Identify which cell holds the provided text, then report its (x, y) central coordinate. 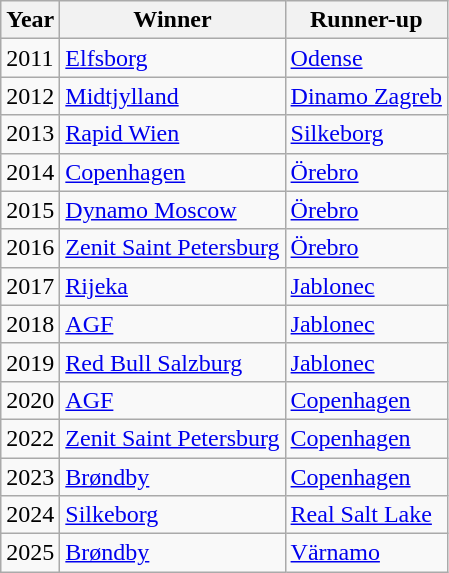
Year (30, 20)
Odense (366, 58)
2019 (30, 362)
2018 (30, 324)
Real Salt Lake (366, 515)
Runner-up (366, 20)
Elfsborg (172, 58)
2023 (30, 477)
2020 (30, 400)
Midtjylland (172, 96)
2025 (30, 553)
Rapid Wien (172, 134)
2013 (30, 134)
2016 (30, 248)
Dinamo Zagreb (366, 96)
2022 (30, 438)
2017 (30, 286)
Värnamo (366, 553)
Winner (172, 20)
2011 (30, 58)
2024 (30, 515)
2012 (30, 96)
2014 (30, 172)
Rijeka (172, 286)
Red Bull Salzburg (172, 362)
Dynamo Moscow (172, 210)
2015 (30, 210)
